Search for the cell housing the specified text and yield its (X, Y) center coordinate. 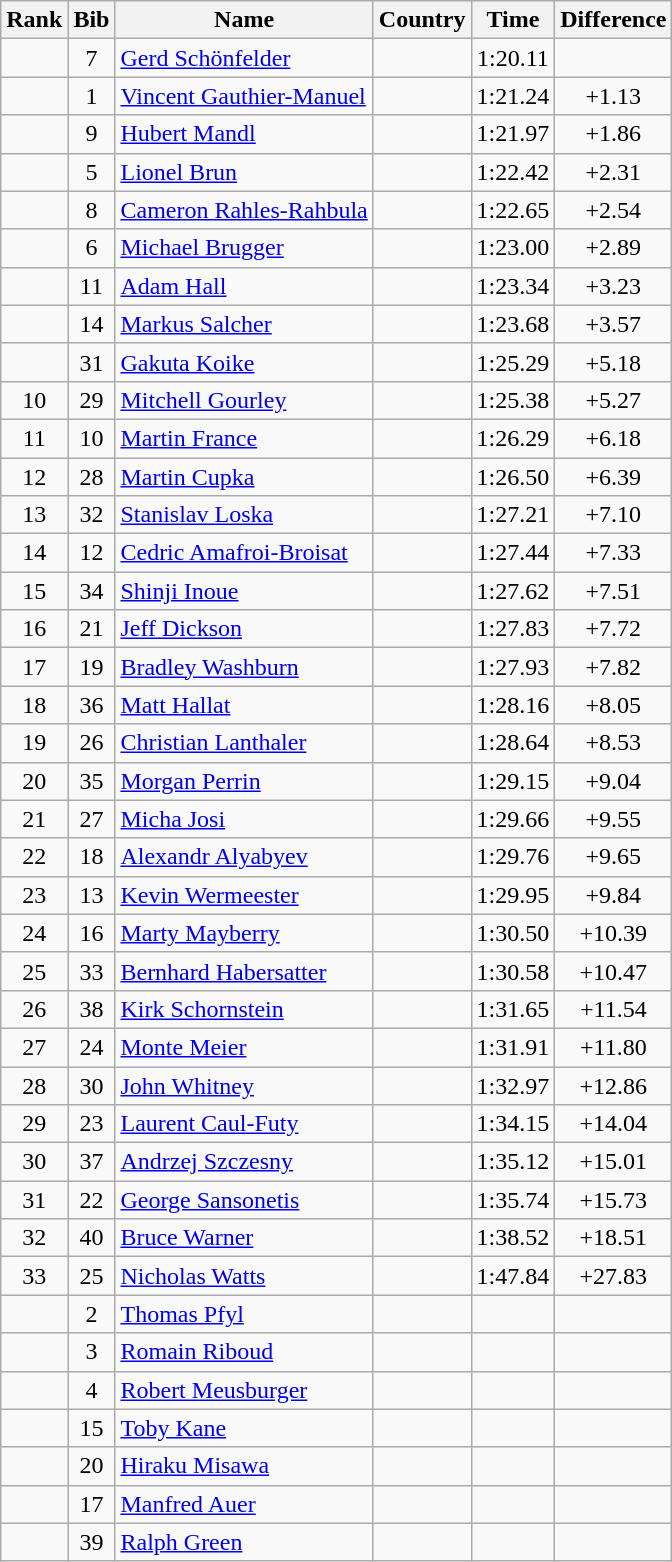
Toby Kane (244, 1428)
1:35.74 (513, 1200)
1:26.50 (513, 477)
Micha Josi (244, 819)
36 (92, 705)
Rank (34, 20)
1:35.12 (513, 1162)
1:23.00 (513, 248)
1:27.62 (513, 591)
Name (244, 20)
Stanislav Loska (244, 515)
6 (92, 248)
1:25.29 (513, 362)
Gakuta Koike (244, 362)
7 (92, 58)
+9.04 (614, 781)
+8.53 (614, 743)
+9.84 (614, 895)
+7.51 (614, 591)
8 (92, 210)
5 (92, 172)
Shinji Inoue (244, 591)
Jeff Dickson (244, 629)
9 (92, 134)
Nicholas Watts (244, 1276)
34 (92, 591)
Romain Riboud (244, 1352)
40 (92, 1238)
+2.31 (614, 172)
4 (92, 1390)
+2.54 (614, 210)
+9.55 (614, 819)
+1.13 (614, 96)
1:21.97 (513, 134)
Bib (92, 20)
1:38.52 (513, 1238)
1:26.29 (513, 438)
Lionel Brun (244, 172)
35 (92, 781)
1:28.64 (513, 743)
Gerd Schönfelder (244, 58)
+6.18 (614, 438)
+15.73 (614, 1200)
2 (92, 1314)
+5.18 (614, 362)
+9.65 (614, 857)
1:27.93 (513, 667)
1:31.91 (513, 1047)
+10.39 (614, 933)
+11.54 (614, 1009)
1:29.15 (513, 781)
Andrzej Szczesny (244, 1162)
Adam Hall (244, 286)
+7.72 (614, 629)
+1.86 (614, 134)
Monte Meier (244, 1047)
Bradley Washburn (244, 667)
John Whitney (244, 1085)
Bernhard Habersatter (244, 971)
+3.57 (614, 324)
1:34.15 (513, 1124)
+10.47 (614, 971)
37 (92, 1162)
+6.39 (614, 477)
1:31.65 (513, 1009)
1:25.38 (513, 400)
+15.01 (614, 1162)
Christian Lanthaler (244, 743)
Cedric Amafroi-Broisat (244, 553)
+8.05 (614, 705)
Laurent Caul-Futy (244, 1124)
George Sansonetis (244, 1200)
Hubert Mandl (244, 134)
+27.83 (614, 1276)
Ralph Green (244, 1542)
+12.86 (614, 1085)
Alexandr Alyabyev (244, 857)
Mitchell Gourley (244, 400)
Martin France (244, 438)
Vincent Gauthier-Manuel (244, 96)
Cameron Rahles-Rahbula (244, 210)
3 (92, 1352)
1:22.65 (513, 210)
38 (92, 1009)
1:23.34 (513, 286)
Hiraku Misawa (244, 1466)
+11.80 (614, 1047)
Manfred Auer (244, 1504)
+5.27 (614, 400)
1:28.16 (513, 705)
1 (92, 96)
+7.10 (614, 515)
39 (92, 1542)
1:47.84 (513, 1276)
+7.82 (614, 667)
Bruce Warner (244, 1238)
1:32.97 (513, 1085)
Kirk Schornstein (244, 1009)
Country (422, 20)
Kevin Wermeester (244, 895)
1:20.11 (513, 58)
Markus Salcher (244, 324)
1:22.42 (513, 172)
Robert Meusburger (244, 1390)
1:29.95 (513, 895)
1:30.58 (513, 971)
+18.51 (614, 1238)
1:29.66 (513, 819)
Difference (614, 20)
+7.33 (614, 553)
Time (513, 20)
1:27.44 (513, 553)
1:27.21 (513, 515)
Martin Cupka (244, 477)
Matt Hallat (244, 705)
+14.04 (614, 1124)
+3.23 (614, 286)
1:27.83 (513, 629)
+2.89 (614, 248)
Morgan Perrin (244, 781)
1:30.50 (513, 933)
1:23.68 (513, 324)
Michael Brugger (244, 248)
Marty Mayberry (244, 933)
1:29.76 (513, 857)
Thomas Pfyl (244, 1314)
1:21.24 (513, 96)
